Determine the [X, Y] coordinate at the center of the cell enclosing the given text.  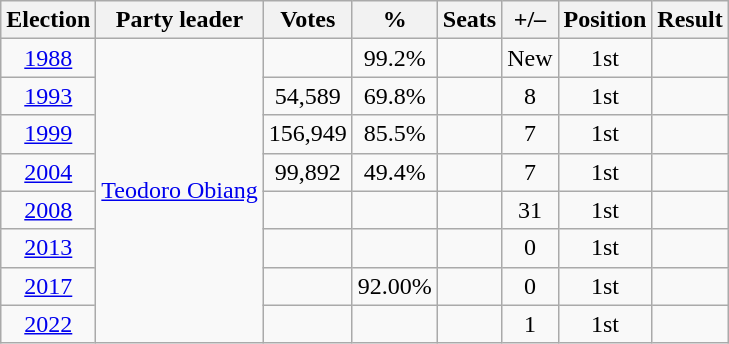
Teodoro Obiang [180, 191]
92.00% [394, 286]
2017 [48, 286]
85.5% [394, 134]
1993 [48, 96]
1999 [48, 134]
69.8% [394, 96]
1 [530, 324]
99,892 [308, 172]
Result [690, 20]
8 [530, 96]
2004 [48, 172]
Position [605, 20]
2013 [48, 248]
54,589 [308, 96]
31 [530, 210]
99.2% [394, 58]
2008 [48, 210]
Election [48, 20]
Party leader [180, 20]
49.4% [394, 172]
Seats [469, 20]
+/– [530, 20]
1988 [48, 58]
156,949 [308, 134]
% [394, 20]
New [530, 58]
Votes [308, 20]
2022 [48, 324]
